Locate the cell with the specified text and output its (X, Y) center coordinate. 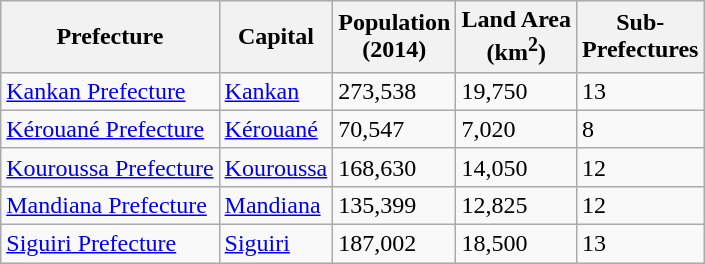
Capital (276, 37)
Kérouané Prefecture (110, 129)
187,002 (394, 244)
Kouroussa Prefecture (110, 167)
273,538 (394, 91)
168,630 (394, 167)
7,020 (516, 129)
Land Area(km2) (516, 37)
Kankan (276, 91)
Kouroussa (276, 167)
8 (640, 129)
19,750 (516, 91)
Siguiri Prefecture (110, 244)
Siguiri (276, 244)
Mandiana (276, 205)
Prefecture (110, 37)
Sub-Prefectures (640, 37)
18,500 (516, 244)
12,825 (516, 205)
70,547 (394, 129)
135,399 (394, 205)
Mandiana Prefecture (110, 205)
14,050 (516, 167)
Kankan Prefecture (110, 91)
Kérouané (276, 129)
Population(2014) (394, 37)
